Return the (x, y) coordinate for the center point of the cell that contains the specified text.  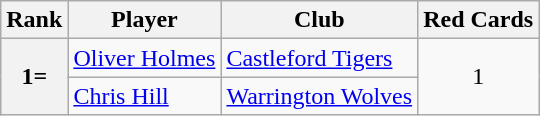
Warrington Wolves (320, 96)
Player (144, 20)
1 (478, 77)
Rank (34, 20)
Oliver Holmes (144, 58)
Club (320, 20)
1= (34, 77)
Red Cards (478, 20)
Castleford Tigers (320, 58)
Chris Hill (144, 96)
